Provide the [x, y] coordinate of the cell's center where the given text is located.  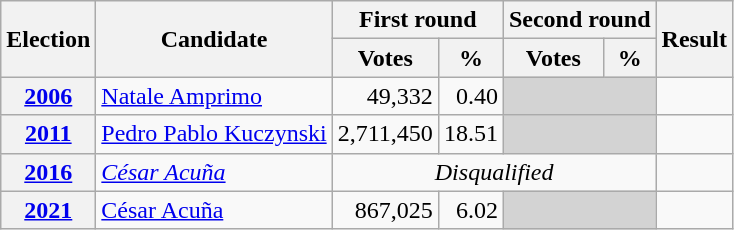
6.02 [470, 210]
49,332 [385, 96]
Second round [580, 20]
2006 [48, 96]
2,711,450 [385, 134]
2021 [48, 210]
2011 [48, 134]
2016 [48, 172]
867,025 [385, 210]
Natale Amprimo [214, 96]
Result [694, 39]
0.40 [470, 96]
18.51 [470, 134]
Disqualified [494, 172]
Pedro Pablo Kuczynski [214, 134]
Candidate [214, 39]
First round [418, 20]
Election [48, 39]
